Output the (X, Y) coordinate of the center of the cell containing the given text.  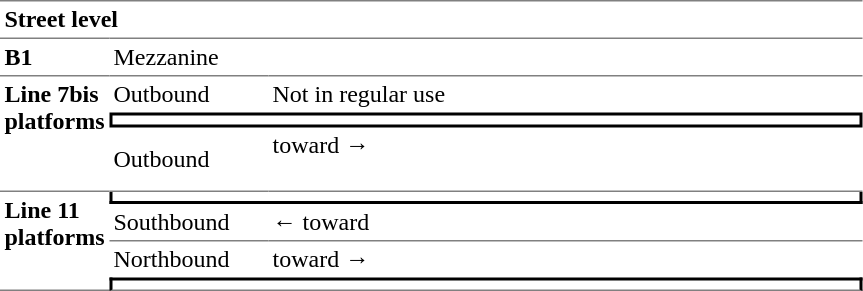
Southbound (188, 223)
← toward (565, 223)
Northbound (188, 260)
B1 (54, 57)
Line 7bis platforms (54, 134)
Street level (431, 19)
Not in regular use (565, 94)
Line 11 platforms (54, 242)
Mezzanine (486, 57)
